Locate the cell with the specified text and output its (x, y) center coordinate. 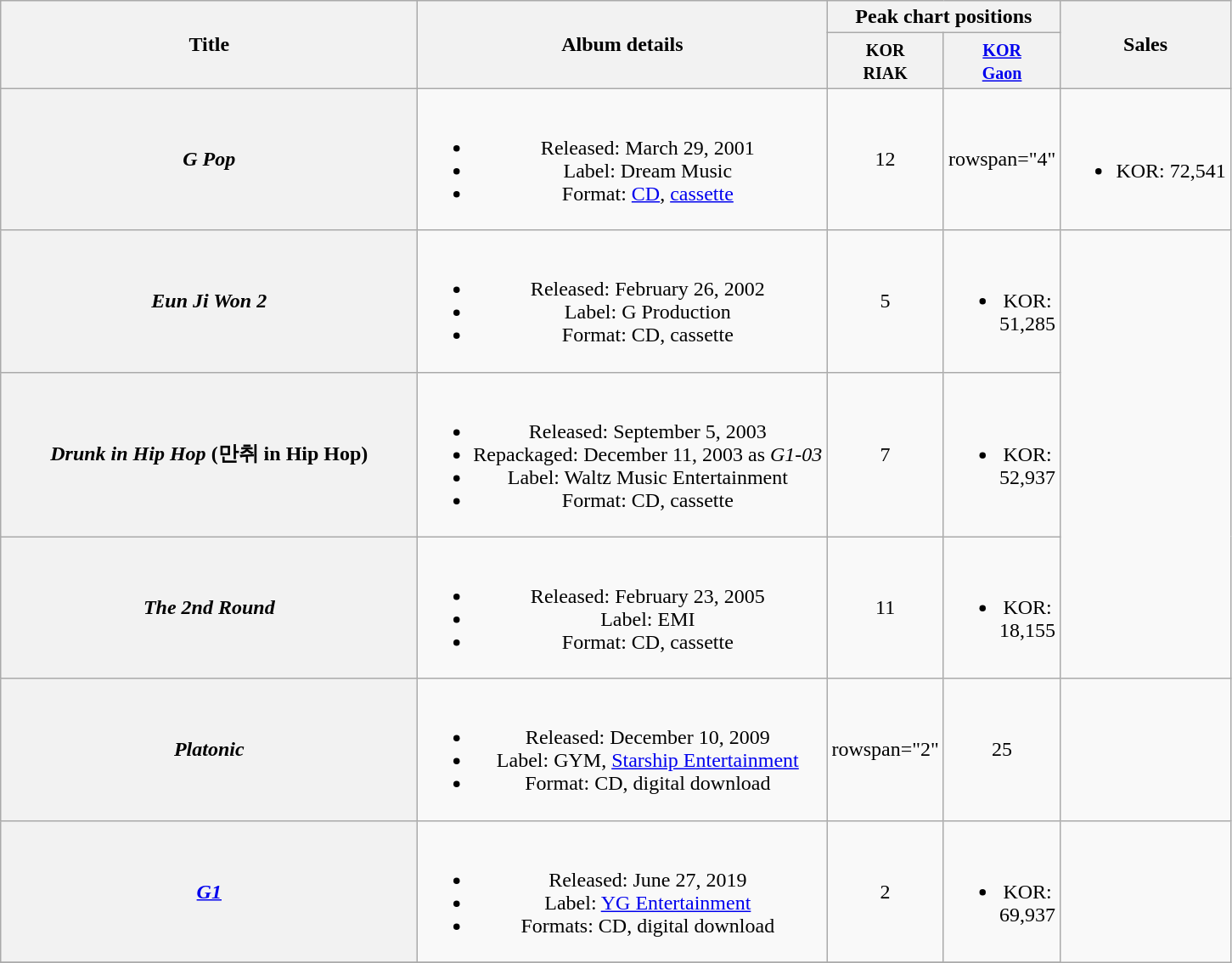
7 (886, 454)
Released: March 29, 2001Label: Dream MusicFormat: CD, cassette (622, 160)
Released: February 23, 2005Label: EMIFormat: CD, cassette (622, 608)
The 2nd Round (209, 608)
G Pop (209, 160)
Released: December 10, 2009Label: GYM, Starship EntertainmentFormat: CD, digital download (622, 749)
KOR: 18,155 (1002, 608)
Sales (1145, 44)
KORRIAK (886, 61)
5 (886, 301)
KOR: 69,937 (1002, 892)
Eun Ji Won 2 (209, 301)
Title (209, 44)
KOR: 72,541 (1145, 160)
Released: June 27, 2019Label: YG EntertainmentFormats: CD, digital download (622, 892)
Released: February 26, 2002Label: G ProductionFormat: CD, cassette (622, 301)
Released: September 5, 2003Repackaged: December 11, 2003 as G1-03Label: Waltz Music EntertainmentFormat: CD, cassette (622, 454)
rowspan="4" (1002, 160)
KORGaon (1002, 61)
11 (886, 608)
KOR: 52,937 (1002, 454)
2 (886, 892)
25 (1002, 749)
Platonic (209, 749)
KOR: 51,285 (1002, 301)
Album details (622, 44)
12 (886, 160)
Drunk in Hip Hop (만취 in Hip Hop) (209, 454)
G1 (209, 892)
rowspan="2" (886, 749)
Peak chart positions (944, 17)
